Provide the [x, y] coordinate of the cell's center where the given text is located.  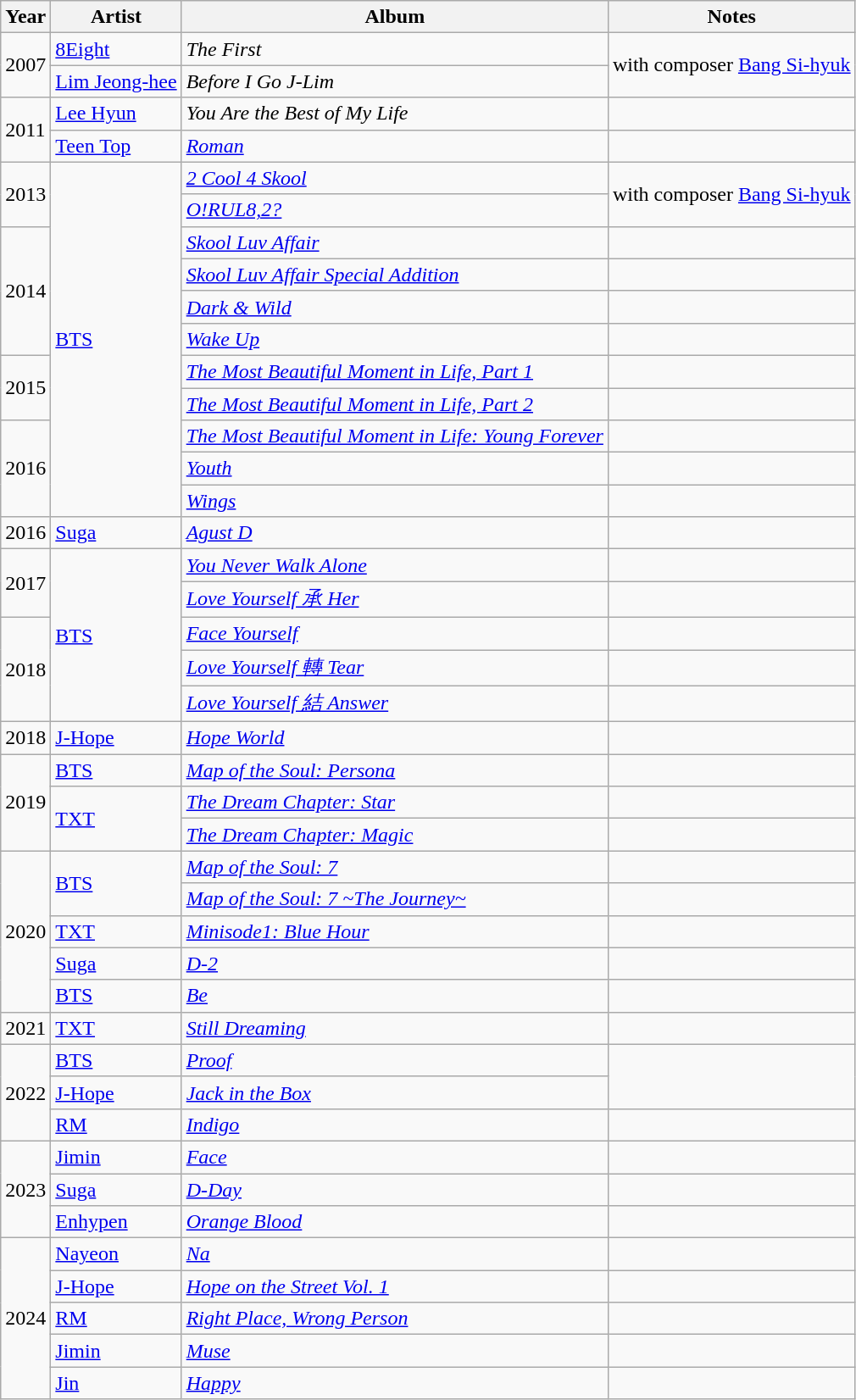
Indigo [395, 1125]
You Never Walk Alone [395, 565]
You Are the Best of My Life [395, 114]
2023 [25, 1189]
2019 [25, 803]
Jin [116, 1383]
D-2 [395, 964]
D-Day [395, 1189]
O!RUL8,2? [395, 210]
The First [395, 49]
Artist [116, 17]
Agust D [395, 533]
Album [395, 17]
Map of the Soul: 7 [395, 867]
2014 [25, 291]
Love Yourself 承 Her [395, 600]
2024 [25, 1319]
Before I Go J-Lim [395, 81]
Skool Luv Affair [395, 242]
2013 [25, 194]
Proof [395, 1060]
Still Dreaming [395, 1028]
Minisode1: Blue Hour [395, 931]
Wake Up [395, 339]
Hope World [395, 738]
Lee Hyun [116, 114]
2 Cool 4 Skool [395, 178]
Love Yourself 轉 Tear [395, 668]
2011 [25, 130]
Na [395, 1254]
8Eight [116, 49]
Happy [395, 1383]
2015 [25, 387]
Jack in the Box [395, 1092]
Map of the Soul: Persona [395, 770]
Muse [395, 1351]
The Most Beautiful Moment in Life, Part 2 [395, 404]
The Dream Chapter: Magic [395, 835]
Lim Jeong-hee [116, 81]
2021 [25, 1028]
Face Yourself [395, 633]
Year [25, 17]
Enhypen [116, 1222]
Be [395, 996]
2022 [25, 1092]
2007 [25, 65]
Love Yourself 結 Answer [395, 703]
Notes [731, 17]
The Most Beautiful Moment in Life: Young Forever [395, 436]
Orange Blood [395, 1222]
Right Place, Wrong Person [395, 1319]
2017 [25, 583]
The Dream Chapter: Star [395, 803]
Youth [395, 469]
Face [395, 1157]
The Most Beautiful Moment in Life, Part 1 [395, 371]
Hope on the Street Vol. 1 [395, 1286]
Nayeon [116, 1254]
Wings [395, 501]
Roman [395, 146]
Teen Top [116, 146]
Map of the Soul: 7 ~The Journey~ [395, 899]
Dark & Wild [395, 307]
2020 [25, 931]
Skool Luv Affair Special Addition [395, 275]
